Return [x, y] of the center of cell containing provided text 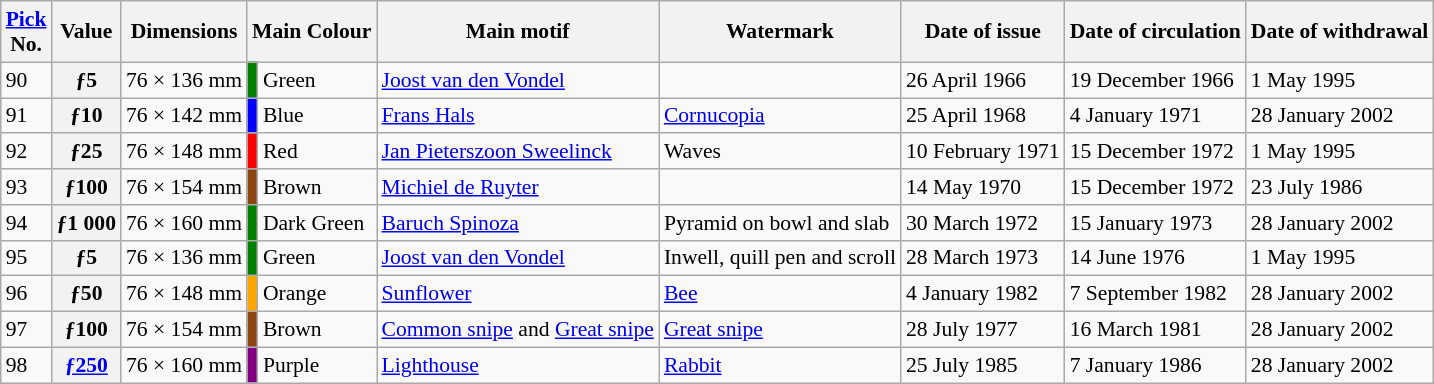
15 January 1973 [1156, 222]
93 [26, 187]
Main Colour [312, 32]
25 July 1985 [983, 365]
96 [26, 294]
Orange [318, 294]
ƒ10 [86, 116]
Dark Green [318, 222]
Date of withdrawal [1340, 32]
Date of circulation [1156, 32]
30 March 1972 [983, 222]
14 May 1970 [983, 187]
19 December 1966 [1156, 80]
Red [318, 151]
Cornucopia [780, 116]
Date of issue [983, 32]
91 [26, 116]
Great snipe [780, 329]
10 February 1971 [983, 151]
Lighthouse [518, 365]
ƒ1 000 [86, 222]
Inwell, quill pen and scroll [780, 258]
14 June 1976 [1156, 258]
Bee [780, 294]
Main motif [518, 32]
Pyramid on bowl and slab [780, 222]
23 July 1986 [1340, 187]
Sunflower [518, 294]
28 July 1977 [983, 329]
Blue [318, 116]
ƒ250 [86, 365]
98 [26, 365]
Value [86, 32]
Jan Pieterszoon Sweelinck [518, 151]
25 April 1968 [983, 116]
7 September 1982 [1156, 294]
92 [26, 151]
97 [26, 329]
28 March 1973 [983, 258]
Dimensions [184, 32]
90 [26, 80]
ƒ50 [86, 294]
PickNo. [26, 32]
Michiel de Ruyter [518, 187]
Common snipe and Great snipe [518, 329]
Baruch Spinoza [518, 222]
16 March 1981 [1156, 329]
Waves [780, 151]
4 January 1982 [983, 294]
4 January 1971 [1156, 116]
Rabbit [780, 365]
Watermark [780, 32]
Purple [318, 365]
95 [26, 258]
Frans Hals [518, 116]
ƒ25 [86, 151]
76 × 142 mm [184, 116]
26 April 1966 [983, 80]
94 [26, 222]
7 January 1986 [1156, 365]
